Locate the cell with the specified text and output its [x, y] center coordinate. 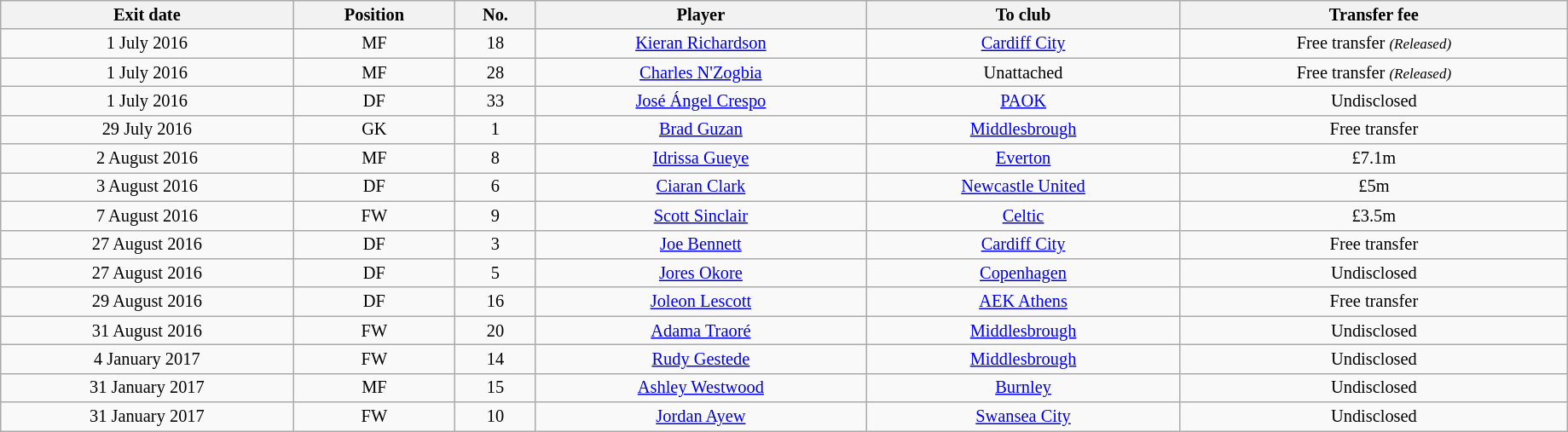
29 August 2016 [147, 302]
Joe Bennett [701, 245]
Ciaran Clark [701, 187]
16 [495, 302]
Everton [1023, 158]
Idrissa Gueye [701, 158]
10 [495, 417]
1 [495, 130]
José Ángel Crespo [701, 101]
£7.1m [1374, 158]
4 January 2017 [147, 359]
Newcastle United [1023, 187]
Scott Sinclair [701, 216]
Joleon Lescott [701, 302]
20 [495, 331]
Rudy Gestede [701, 359]
Position [374, 14]
Exit date [147, 14]
33 [495, 101]
3 [495, 245]
14 [495, 359]
Celtic [1023, 216]
3 August 2016 [147, 187]
PAOK [1023, 101]
7 August 2016 [147, 216]
Jores Okore [701, 273]
31 August 2016 [147, 331]
6 [495, 187]
5 [495, 273]
Unattached [1023, 72]
Player [701, 14]
8 [495, 158]
2 August 2016 [147, 158]
Burnley [1023, 388]
£3.5m [1374, 216]
Transfer fee [1374, 14]
Adama Traoré [701, 331]
AEK Athens [1023, 302]
GK [374, 130]
18 [495, 43]
To club [1023, 14]
No. [495, 14]
Charles N'Zogbia [701, 72]
Swansea City [1023, 417]
29 July 2016 [147, 130]
Ashley Westwood [701, 388]
Kieran Richardson [701, 43]
£5m [1374, 187]
Brad Guzan [701, 130]
9 [495, 216]
Copenhagen [1023, 273]
28 [495, 72]
Jordan Ayew [701, 417]
15 [495, 388]
